Determine the (x, y) coordinate at the center of the cell enclosing the given text.  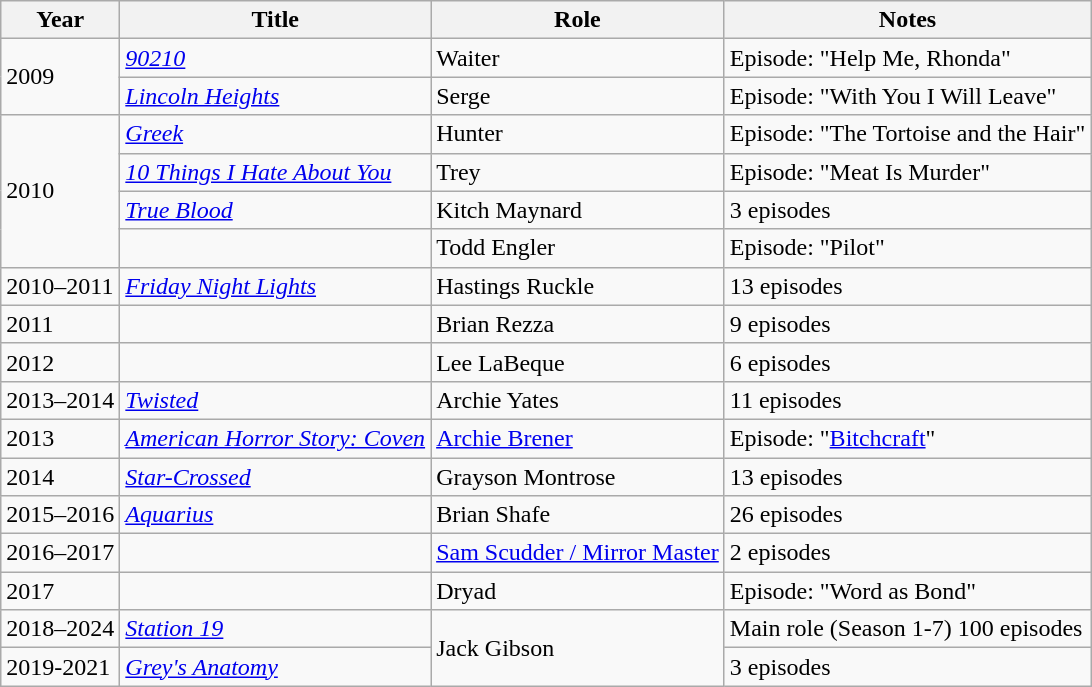
2014 (60, 477)
2012 (60, 362)
2013–2014 (60, 400)
Serge (578, 96)
Station 19 (276, 629)
Episode: "Bitchcraft" (907, 438)
American Horror Story: Coven (276, 438)
Todd Engler (578, 248)
9 episodes (907, 324)
90210 (276, 58)
2010 (60, 191)
Trey (578, 172)
Sam Scudder / Mirror Master (578, 553)
Archie Yates (578, 400)
Role (578, 20)
Star-Crossed (276, 477)
Episode: "Word as Bond" (907, 591)
Aquarius (276, 515)
Grey's Anatomy (276, 667)
Greek (276, 134)
Archie Brener (578, 438)
2015–2016 (60, 515)
Grayson Montrose (578, 477)
2011 (60, 324)
Episode: "With You I Will Leave" (907, 96)
Brian Rezza (578, 324)
Kitch Maynard (578, 210)
Friday Night Lights (276, 286)
Title (276, 20)
2013 (60, 438)
Episode: "Meat Is Murder" (907, 172)
2017 (60, 591)
10 Things I Hate About You (276, 172)
Episode: "Help Me, Rhonda" (907, 58)
2018–2024 (60, 629)
2009 (60, 77)
Notes (907, 20)
Hastings Ruckle (578, 286)
Episode: "The Tortoise and the Hair" (907, 134)
Jack Gibson (578, 648)
Waiter (578, 58)
Hunter (578, 134)
Lincoln Heights (276, 96)
11 episodes (907, 400)
2016–2017 (60, 553)
True Blood (276, 210)
Lee LaBeque (578, 362)
Main role (Season 1-7) 100 episodes (907, 629)
26 episodes (907, 515)
Year (60, 20)
2019-2021 (60, 667)
Dryad (578, 591)
6 episodes (907, 362)
Episode: "Pilot" (907, 248)
Brian Shafe (578, 515)
2010–2011 (60, 286)
Twisted (276, 400)
2 episodes (907, 553)
